Return (X, Y) of the center of cell containing provided text 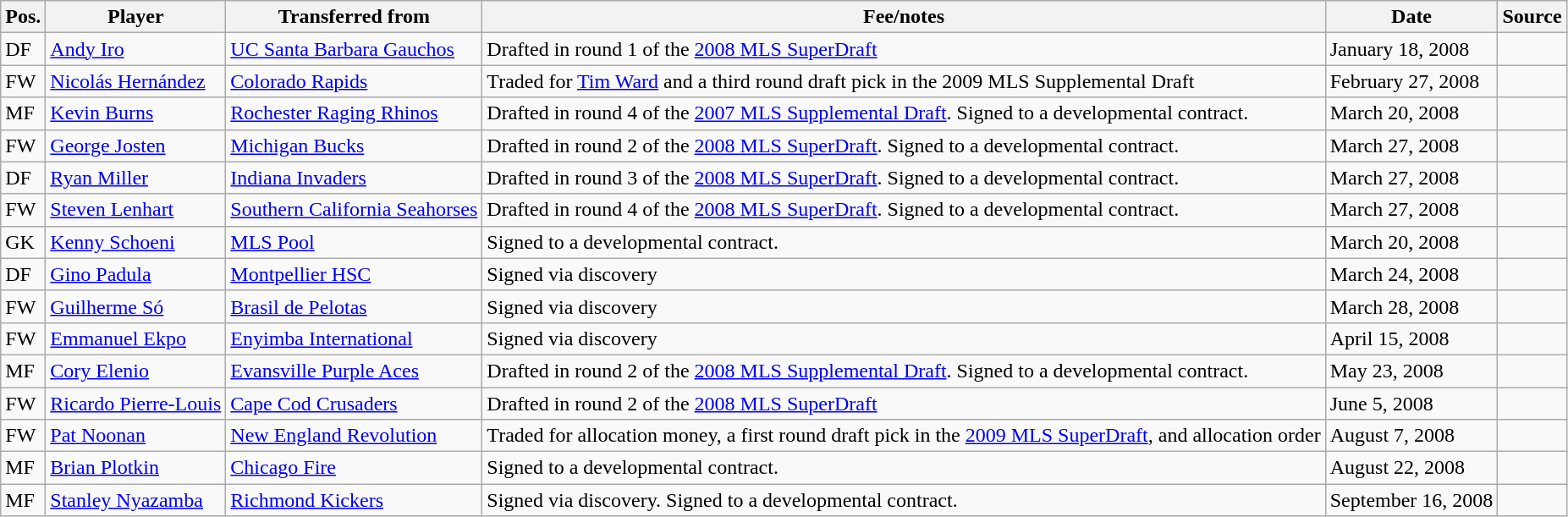
Drafted in round 2 of the 2008 MLS Supplemental Draft. Signed to a developmental contract. (904, 371)
Chicago Fire (354, 468)
Drafted in round 3 of the 2008 MLS SuperDraft. Signed to a developmental contract. (904, 178)
Rochester Raging Rhinos (354, 113)
GK (24, 242)
Drafted in round 2 of the 2008 MLS SuperDraft (904, 404)
Date (1411, 17)
Montpellier HSC (354, 274)
Fee/notes (904, 17)
Emmanuel Ekpo (135, 338)
Transferred from (354, 17)
Richmond Kickers (354, 500)
May 23, 2008 (1411, 371)
Colorado Rapids (354, 81)
Steven Lenhart (135, 210)
Indiana Invaders (354, 178)
Southern California Seahorses (354, 210)
Traded for Tim Ward and a third round draft pick in the 2009 MLS Supplemental Draft (904, 81)
Drafted in round 2 of the 2008 MLS SuperDraft. Signed to a developmental contract. (904, 146)
Ryan Miller (135, 178)
Gino Padula (135, 274)
George Josten (135, 146)
August 22, 2008 (1411, 468)
Traded for allocation money, a first round draft pick in the 2009 MLS SuperDraft, and allocation order (904, 436)
March 24, 2008 (1411, 274)
Enyimba International (354, 338)
UC Santa Barbara Gauchos (354, 49)
Ricardo Pierre-Louis (135, 404)
Source (1532, 17)
Nicolás Hernández (135, 81)
September 16, 2008 (1411, 500)
New England Revolution (354, 436)
Brasil de Pelotas (354, 306)
Cape Cod Crusaders (354, 404)
February 27, 2008 (1411, 81)
Evansville Purple Aces (354, 371)
June 5, 2008 (1411, 404)
Brian Plotkin (135, 468)
Andy Iro (135, 49)
Guilherme Só (135, 306)
August 7, 2008 (1411, 436)
Pat Noonan (135, 436)
Player (135, 17)
January 18, 2008 (1411, 49)
Kenny Schoeni (135, 242)
Signed via discovery. Signed to a developmental contract. (904, 500)
March 28, 2008 (1411, 306)
April 15, 2008 (1411, 338)
Kevin Burns (135, 113)
Stanley Nyazamba (135, 500)
MLS Pool (354, 242)
Michigan Bucks (354, 146)
Drafted in round 4 of the 2007 MLS Supplemental Draft. Signed to a developmental contract. (904, 113)
Pos. (24, 17)
Cory Elenio (135, 371)
Drafted in round 1 of the 2008 MLS SuperDraft (904, 49)
Drafted in round 4 of the 2008 MLS SuperDraft. Signed to a developmental contract. (904, 210)
